Capture the cell that displays the provided text and extract its [x, y] central coordinate. 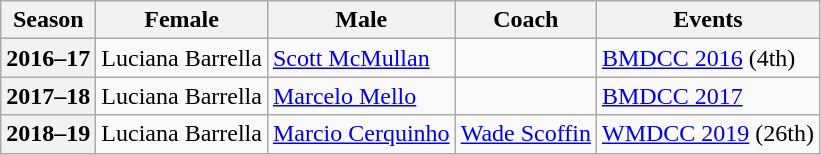
2016–17 [48, 58]
Scott McMullan [361, 58]
Marcio Cerquinho [361, 134]
BMDCC 2016 (4th) [708, 58]
Coach [526, 20]
BMDCC 2017 [708, 96]
2018–19 [48, 134]
Season [48, 20]
Marcelo Mello [361, 96]
Male [361, 20]
2017–18 [48, 96]
Female [182, 20]
Wade Scoffin [526, 134]
WMDCC 2019 (26th) [708, 134]
Events [708, 20]
